Provide the (X, Y) coordinate of the cell's center where the given text is located.  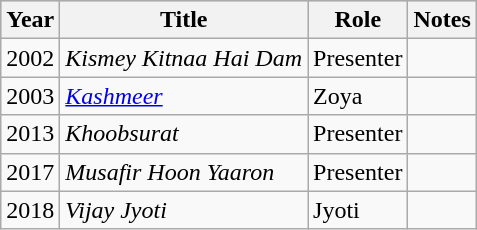
Jyoti (358, 210)
Vijay Jyoti (184, 210)
Kashmeer (184, 96)
2013 (30, 134)
2018 (30, 210)
2002 (30, 58)
Khoobsurat (184, 134)
Year (30, 20)
Role (358, 20)
Notes (442, 20)
2003 (30, 96)
Musafir Hoon Yaaron (184, 172)
Zoya (358, 96)
2017 (30, 172)
Title (184, 20)
Kismey Kitnaa Hai Dam (184, 58)
